Output the [x, y] coordinate of the center of the cell containing the given text.  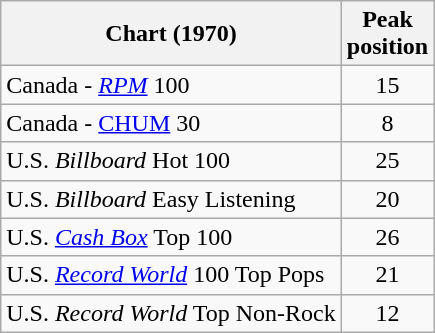
12 [387, 313]
25 [387, 161]
21 [387, 275]
U.S. Record World 100 Top Pops [171, 275]
Canada - RPM 100 [171, 85]
Chart (1970) [171, 34]
26 [387, 237]
20 [387, 199]
U.S. Record World Top Non-Rock [171, 313]
15 [387, 85]
U.S. Billboard Hot 100 [171, 161]
U.S. Cash Box Top 100 [171, 237]
Peakposition [387, 34]
U.S. Billboard Easy Listening [171, 199]
8 [387, 123]
Canada - CHUM 30 [171, 123]
